Extract the [x, y] coordinate from the center of the cell holding the provided text.  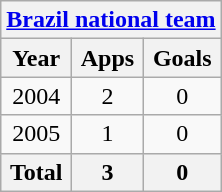
Total [36, 172]
1 [108, 134]
3 [108, 172]
2004 [36, 96]
Goals [182, 58]
2 [108, 96]
Year [36, 58]
Apps [108, 58]
2005 [36, 134]
Brazil national team [111, 20]
